Determine the [x, y] coordinate at the center of the cell enclosing the given text.  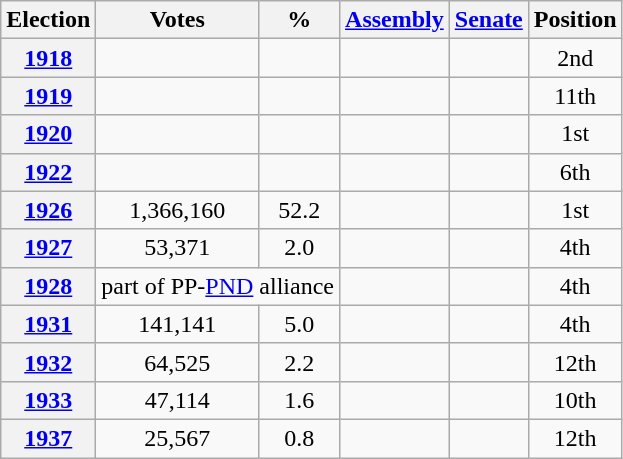
2nd [575, 58]
1931 [48, 324]
53,371 [178, 248]
1927 [48, 248]
2.0 [300, 248]
1.6 [300, 400]
64,525 [178, 362]
1922 [48, 172]
0.8 [300, 438]
1918 [48, 58]
6th [575, 172]
Assembly [395, 20]
1,366,160 [178, 210]
5.0 [300, 324]
% [300, 20]
Senate [488, 20]
1919 [48, 96]
10th [575, 400]
1928 [48, 286]
11th [575, 96]
Votes [178, 20]
52.2 [300, 210]
141,141 [178, 324]
1933 [48, 400]
2.2 [300, 362]
1937 [48, 438]
Position [575, 20]
1926 [48, 210]
47,114 [178, 400]
1932 [48, 362]
1920 [48, 134]
part of PP-PND alliance [218, 286]
25,567 [178, 438]
Election [48, 20]
